Output the [x, y] coordinate of the center of the cell containing the given text.  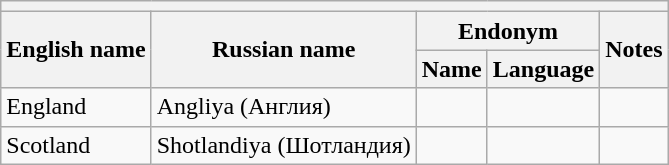
Angliya (Англия) [284, 107]
Russian name [284, 50]
Language [543, 69]
England [76, 107]
English name [76, 50]
Scotland [76, 145]
Name [452, 69]
Endonym [508, 31]
Shotlandiya (Шотландия) [284, 145]
Notes [634, 50]
